Provide the [X, Y] coordinate of the cell's center where the given text is located.  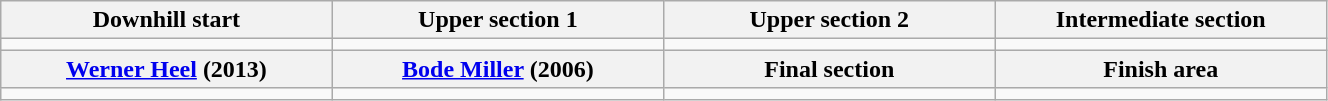
Finish area [1160, 69]
Intermediate section [1160, 20]
Upper section 1 [498, 20]
Downhill start [166, 20]
Bode Miller (2006) [498, 69]
Werner Heel (2013) [166, 69]
Final section [830, 69]
Upper section 2 [830, 20]
